Extract the (x, y) coordinate from the center of the cell holding the provided text.  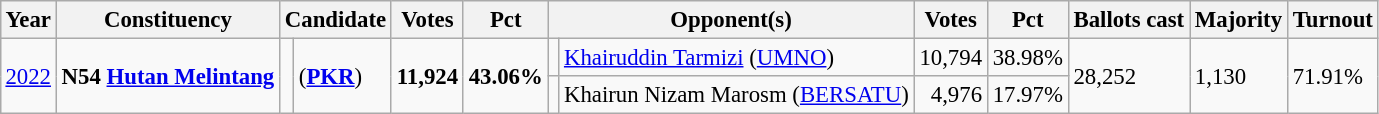
28,252 (1128, 76)
43.06% (506, 76)
Majority (1239, 20)
Ballots cast (1128, 20)
1,130 (1239, 76)
71.91% (1332, 76)
10,794 (950, 57)
Turnout (1332, 20)
Constituency (168, 20)
4,976 (950, 95)
Opponent(s) (731, 20)
(PKR) (343, 76)
11,924 (427, 76)
38.98% (1028, 57)
Khairun Nizam Marosm (BERSATU) (736, 95)
Khairuddin Tarmizi (UMNO) (736, 57)
Candidate (336, 20)
2022 (28, 76)
Year (28, 20)
17.97% (1028, 95)
N54 Hutan Melintang (168, 76)
